Pinpoint the cell where the given text exists, returning its [x, y] midpoint coordinate. 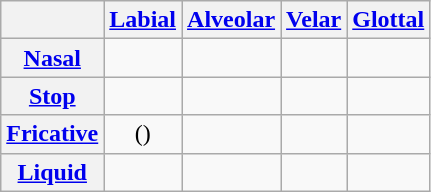
Liquid [52, 172]
Stop [52, 96]
Velar [314, 20]
Labial [143, 20]
Nasal [52, 58]
Fricative [52, 134]
() [143, 134]
Alveolar [232, 20]
Glottal [388, 20]
